Find where the given text appears and provide that cell's center as [X, Y] coordinate. 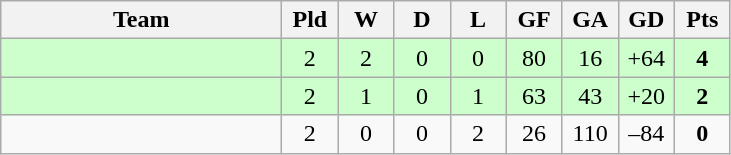
Pld [310, 20]
16 [590, 58]
43 [590, 96]
80 [534, 58]
W [366, 20]
GF [534, 20]
Pts [702, 20]
Team [142, 20]
+64 [646, 58]
GD [646, 20]
110 [590, 134]
–84 [646, 134]
63 [534, 96]
D [422, 20]
GA [590, 20]
+20 [646, 96]
L [478, 20]
4 [702, 58]
26 [534, 134]
